Pinpoint the cell where the given text exists, returning its (x, y) midpoint coordinate. 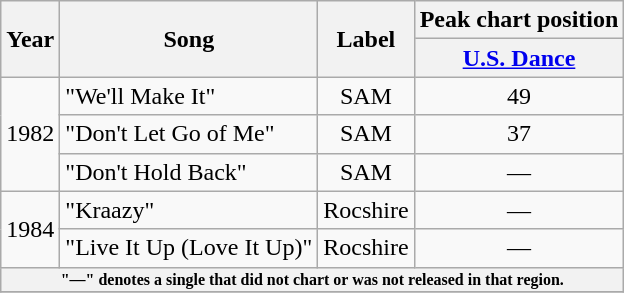
Peak chart position (519, 20)
Year (30, 39)
49 (519, 96)
1982 (30, 134)
"—" denotes a single that did not chart or was not released in that region. (312, 279)
1984 (30, 229)
U.S. Dance (519, 58)
"Don't Hold Back" (189, 172)
37 (519, 134)
"We'll Make It" (189, 96)
"Live It Up (Love It Up)" (189, 248)
"Kraazy" (189, 210)
Label (366, 39)
Song (189, 39)
"Don't Let Go of Me" (189, 134)
